Extract the (x, y) coordinate from the center of the cell holding the provided text.  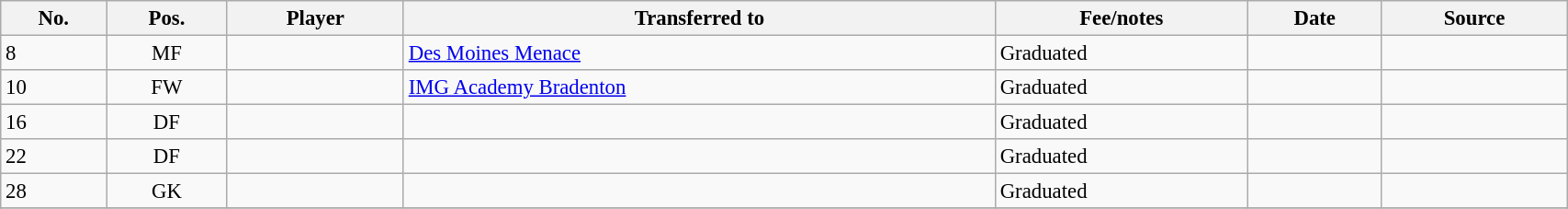
IMG Academy Bradenton (699, 87)
MF (167, 53)
28 (53, 192)
8 (53, 53)
16 (53, 122)
Fee/notes (1121, 18)
Source (1473, 18)
Pos. (167, 18)
No. (53, 18)
10 (53, 87)
Date (1314, 18)
Player (315, 18)
Transferred to (699, 18)
Des Moines Menace (699, 53)
22 (53, 157)
FW (167, 87)
GK (167, 192)
